Detect which cell encompasses the target text, then output its [X, Y] center coordinate. 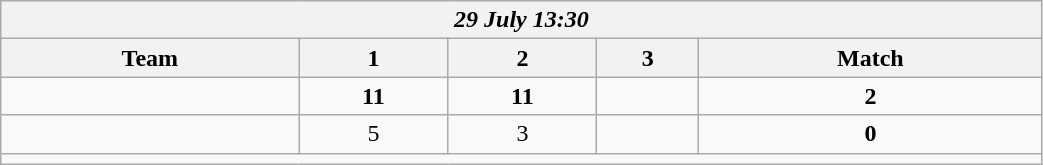
Match [870, 58]
0 [870, 134]
Team [150, 58]
29 July 13:30 [522, 20]
1 [374, 58]
5 [374, 134]
